Capture the cell that displays the provided text and extract its [X, Y] central coordinate. 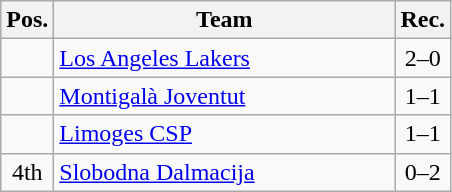
0–2 [423, 172]
Los Angeles Lakers [224, 58]
2–0 [423, 58]
Pos. [28, 20]
Team [224, 20]
4th [28, 172]
Slobodna Dalmacija [224, 172]
Rec. [423, 20]
Montigalà Joventut [224, 96]
Limoges CSP [224, 134]
